Output the [x, y] coordinate of the center of the cell containing the given text.  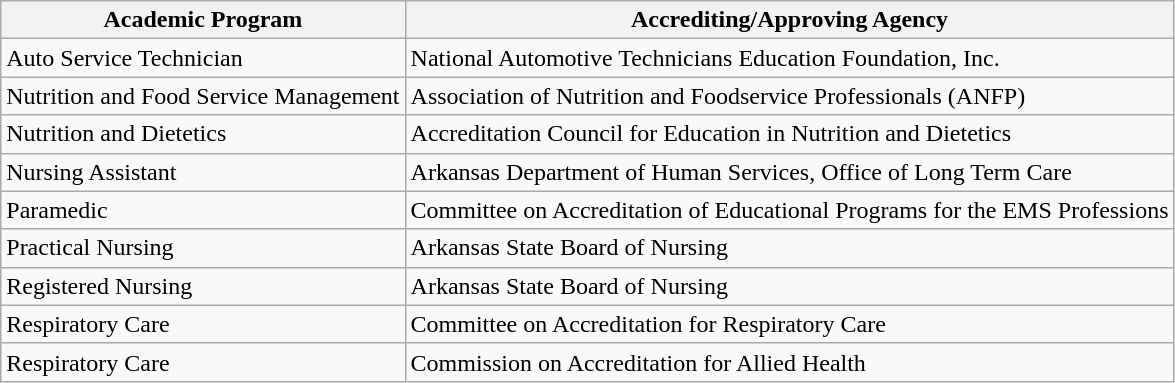
Nutrition and Dietetics [203, 134]
National Automotive Technicians Education Foundation, Inc. [790, 58]
Arkansas Department of Human Services, Office of Long Term Care [790, 172]
Academic Program [203, 20]
Commission on Accreditation for Allied Health [790, 362]
Paramedic [203, 210]
Auto Service Technician [203, 58]
Accrediting/Approving Agency [790, 20]
Accreditation Council for Education in Nutrition and Dietetics [790, 134]
Registered Nursing [203, 286]
Nutrition and Food Service Management [203, 96]
Practical Nursing [203, 248]
Nursing Assistant [203, 172]
Association of Nutrition and Foodservice Professionals (ANFP) [790, 96]
Committee on Accreditation of Educational Programs for the EMS Professions [790, 210]
Committee on Accreditation for Respiratory Care [790, 324]
